Locate the cell with the specified text and output its [X, Y] center coordinate. 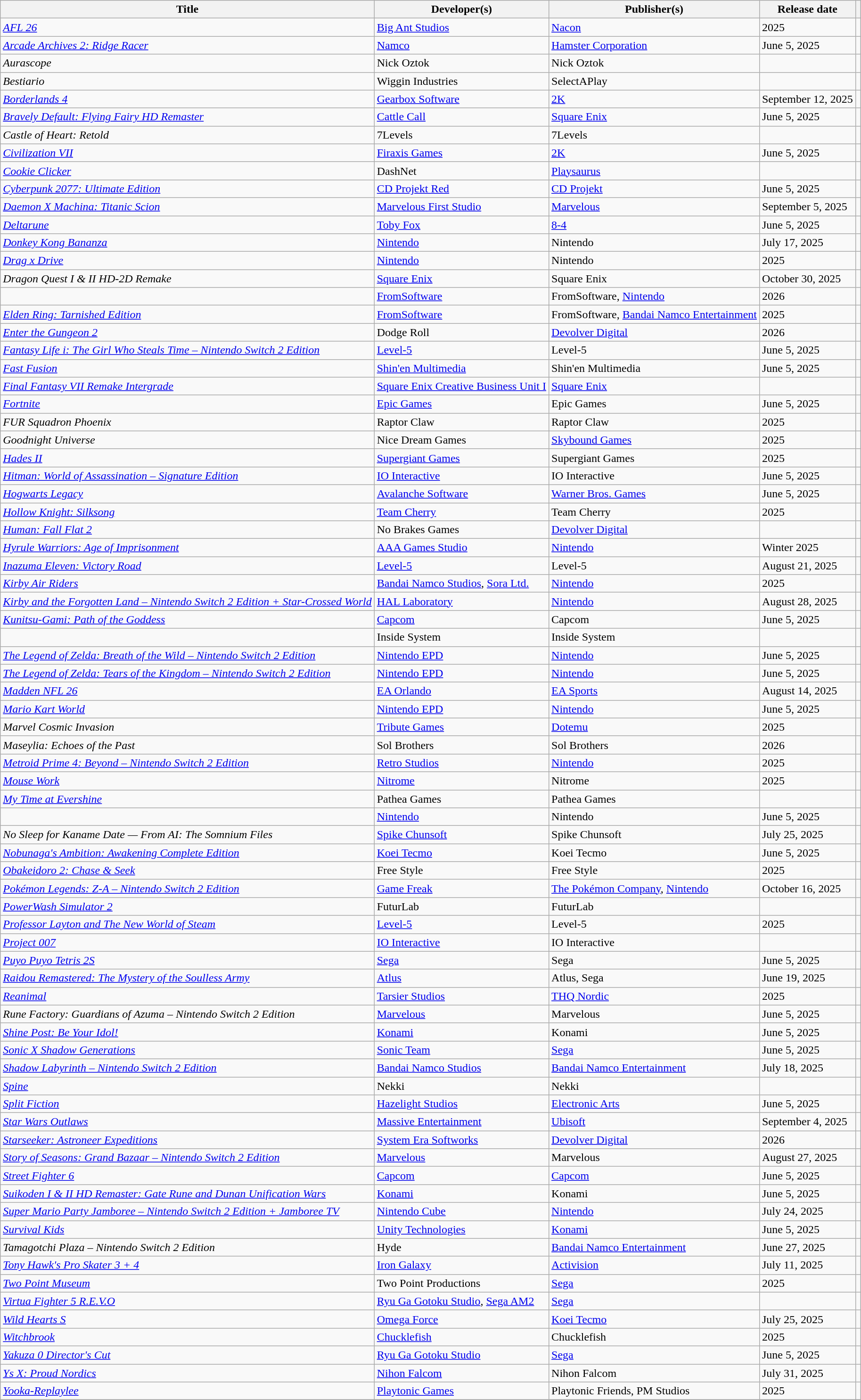
DashNet [461, 171]
Reanimal [188, 996]
Winter 2025 [807, 548]
Spine [188, 1086]
October 30, 2025 [807, 279]
Nobunaga's Ambition: Awakening Complete Edition [188, 853]
HAL Laboratory [461, 601]
FUR Squadron Phoenix [188, 422]
August 27, 2025 [807, 1158]
Drag x Drive [188, 261]
Donkey Kong Bananza [188, 243]
Arcade Archives 2: Ridge Racer [188, 45]
Street Fighter 6 [188, 1176]
System Era Softworks [461, 1140]
Inazuma Eleven: Victory Road [188, 566]
Cookie Clicker [188, 171]
Split Fiction [188, 1104]
Cyberpunk 2077: Ultimate Edition [188, 189]
Playsaurus [654, 171]
Game Freak [461, 889]
Bravely Default: Flying Fairy HD Remaster [188, 117]
Metroid Prime 4: Beyond – Nintendo Switch 2 Edition [188, 763]
Mouse Work [188, 781]
Dotemu [654, 727]
August 28, 2025 [807, 601]
My Time at Evershine [188, 799]
Shadow Labyrinth – Nintendo Switch 2 Edition [188, 1068]
August 21, 2025 [807, 566]
Castle of Heart: Retold [188, 135]
September 5, 2025 [807, 206]
Dragon Quest I & II HD-2D Remake [188, 279]
Yakuza 0 Director's Cut [188, 1355]
Puyo Puyo Tetris 2S [188, 960]
Warner Bros. Games [654, 494]
Project 007 [188, 942]
October 16, 2025 [807, 889]
Publisher(s) [654, 9]
Star Wars Outlaws [188, 1122]
Toby Fox [461, 225]
EA Sports [654, 691]
July 17, 2025 [807, 243]
Nacon [654, 27]
Square Enix Creative Business Unit I [461, 386]
Sonic Team [461, 1050]
Virtua Fighter 5 R.E.V.O [188, 1301]
Electronic Arts [654, 1104]
Marvelous First Studio [461, 206]
Dodge Roll [461, 332]
Enter the Gungeon 2 [188, 332]
SelectAPlay [654, 81]
AFL 26 [188, 27]
Tamagotchi Plaza – Nintendo Switch 2 Edition [188, 1247]
Pokémon Legends: Z-A – Nintendo Switch 2 Edition [188, 889]
Playtonic Games [461, 1391]
Hogwarts Legacy [188, 494]
August 14, 2025 [807, 691]
Two Point Productions [461, 1283]
No Brakes Games [461, 530]
Survival Kids [188, 1229]
Daemon X Machina: Titanic Scion [188, 206]
Atlus, Sega [654, 978]
Aurascope [188, 63]
PowerWash Simulator 2 [188, 906]
Bandai Namco Studios, Sora Ltd. [461, 584]
Nintendo Cube [461, 1211]
Hazelight Studios [461, 1104]
Deltarune [188, 225]
Tribute Games [461, 727]
Super Mario Party Jamboree – Nintendo Switch 2 Edition + Jamboree TV [188, 1211]
Goodnight Universe [188, 440]
Developer(s) [461, 9]
Rune Factory: Guardians of Azuma – Nintendo Switch 2 Edition [188, 1014]
The Legend of Zelda: Breath of the Wild – Nintendo Switch 2 Edition [188, 655]
Retro Studios [461, 763]
Namco [461, 45]
No Sleep for Kaname Date — From AI: The Somnium Files [188, 835]
June 27, 2025 [807, 1247]
Shine Post: Be Your Idol! [188, 1032]
June 19, 2025 [807, 978]
Iron Galaxy [461, 1265]
Story of Seasons: Grand Bazaar – Nintendo Switch 2 Edition [188, 1158]
September 4, 2025 [807, 1122]
Final Fantasy VII Remake Intergrade [188, 386]
Fortnite [188, 404]
Bestiario [188, 81]
Playtonic Friends, PM Studios [654, 1391]
Suikoden I & II HD Remaster: Gate Rune and Dunan Unification Wars [188, 1194]
Two Point Museum [188, 1283]
CD Projekt Red [461, 189]
Hades II [188, 458]
Avalanche Software [461, 494]
July 11, 2025 [807, 1265]
Cattle Call [461, 117]
Bandai Namco Studios [461, 1068]
Civilization VII [188, 153]
Skybound Games [654, 440]
Kunitsu-Gami: Path of the Goddess [188, 619]
FromSoftware, Bandai Namco Entertainment [654, 314]
Madden NFL 26 [188, 691]
Omega Force [461, 1319]
Ys X: Proud Nordics [188, 1373]
Massive Entertainment [461, 1122]
Hyrule Warriors: Age of Imprisonment [188, 548]
Big Ant Studios [461, 27]
Starseeker: Astroneer Expeditions [188, 1140]
July 31, 2025 [807, 1373]
Atlus [461, 978]
Marvel Cosmic Invasion [188, 727]
Nice Dream Games [461, 440]
FromSoftware, Nintendo [654, 296]
The Legend of Zelda: Tears of the Kingdom – Nintendo Switch 2 Edition [188, 673]
July 18, 2025 [807, 1068]
Hitman: World of Assassination – Signature Edition [188, 476]
Mario Kart World [188, 709]
Wild Hearts S [188, 1319]
Obakeidoro 2: Chase & Seek [188, 871]
Tarsier Studios [461, 996]
Sonic X Shadow Generations [188, 1050]
Elden Ring: Tarnished Edition [188, 314]
EA Orlando [461, 691]
Kirby Air Riders [188, 584]
Release date [807, 9]
Borderlands 4 [188, 99]
Hyde [461, 1247]
Kirby and the Forgotten Land – Nintendo Switch 2 Edition + Star-Crossed World [188, 601]
Hamster Corporation [654, 45]
Human: Fall Flat 2 [188, 530]
The Pokémon Company, Nintendo [654, 889]
Hollow Knight: Silksong [188, 511]
September 12, 2025 [807, 99]
Ryu Ga Gotoku Studio [461, 1355]
Raidou Remastered: The Mystery of the Soulless Army [188, 978]
Maseylia: Echoes of the Past [188, 745]
8-4 [654, 225]
Gearbox Software [461, 99]
Ubisoft [654, 1122]
Yooka-Replaylee [188, 1391]
Fantasy Life i: The Girl Who Steals Time – Nintendo Switch 2 Edition [188, 350]
Firaxis Games [461, 153]
Tony Hawk's Pro Skater 3 + 4 [188, 1265]
Professor Layton and The New World of Steam [188, 924]
Witchbrook [188, 1337]
Ryu Ga Gotoku Studio, Sega AM2 [461, 1301]
Fast Fusion [188, 368]
THQ Nordic [654, 996]
CD Projekt [654, 189]
AAA Games Studio [461, 548]
Activision [654, 1265]
Title [188, 9]
Unity Technologies [461, 1229]
July 24, 2025 [807, 1211]
Wiggin Industries [461, 81]
